Locate the cell with the specified text and output its (X, Y) center coordinate. 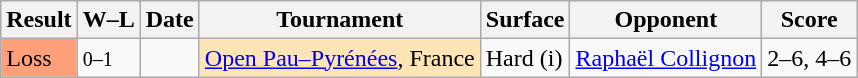
Result (39, 20)
Raphaël Collignon (666, 58)
W–L (108, 20)
Hard (i) (525, 58)
Open Pau–Pyrénées, France (340, 58)
2–6, 4–6 (810, 58)
Date (170, 20)
Opponent (666, 20)
Score (810, 20)
Loss (39, 58)
Tournament (340, 20)
0–1 (108, 58)
Surface (525, 20)
